Return (X, Y) of the center of cell containing provided text 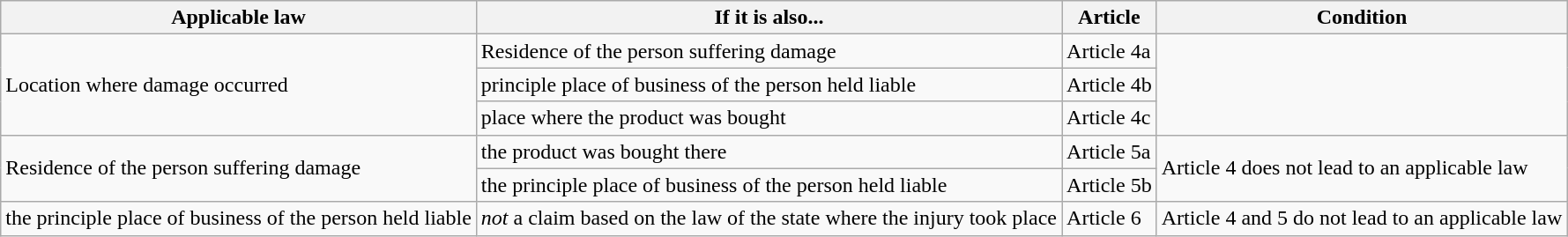
Location where damage occurred (239, 85)
Article (1110, 18)
Article 4c (1110, 118)
Condition (1362, 18)
not a claim based on the law of the state where the injury took place (769, 218)
If it is also... (769, 18)
the product was bought there (769, 152)
principle place of business of the person held liable (769, 85)
Article 4 does not lead to an applicable law (1362, 168)
place where the product was bought (769, 118)
Article 6 (1110, 218)
Article 4 and 5 do not lead to an applicable law (1362, 218)
Article 4b (1110, 85)
Article 5b (1110, 185)
Article 4a (1110, 51)
Applicable law (239, 18)
Article 5a (1110, 152)
